Detect which cell encompasses the target text, then output its (x, y) center coordinate. 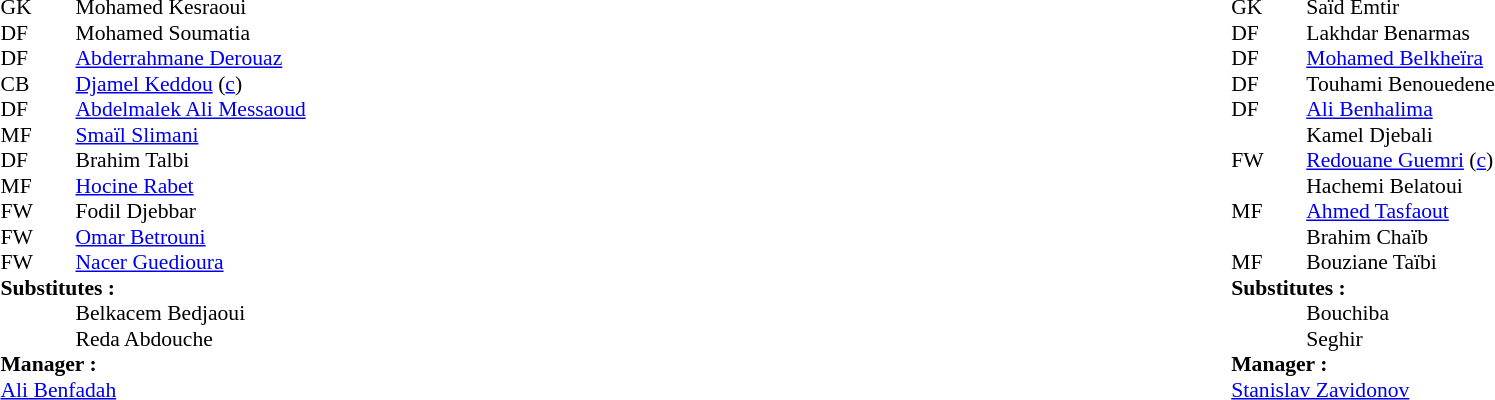
Smaïl Slimani (226, 135)
Belkacem Bedjaoui (226, 313)
Djamel Keddou (c) (226, 84)
Hocine Rabet (226, 186)
Substitutes : (188, 288)
Brahim Talbi (226, 161)
CB (19, 84)
Reda Abdouche (226, 339)
Fodil Djebbar (226, 211)
Abdelmalek Ali Messaoud (226, 109)
Nacer Guedioura (226, 263)
Manager : (188, 365)
Abderrahmane Derouaz (226, 59)
Omar Betrouni (226, 237)
Mohamed Soumatia (226, 33)
